Identify which cell holds the provided text, then report its [x, y] central coordinate. 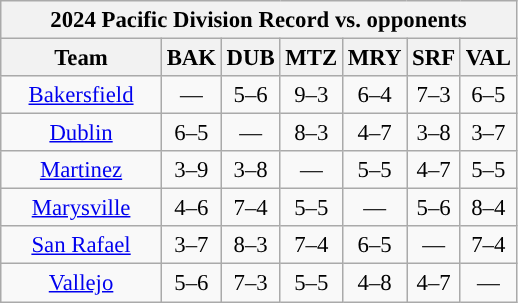
Dublin [82, 133]
9–3 [312, 95]
6–4 [375, 95]
4–8 [375, 283]
BAK [191, 58]
Martinez [82, 170]
MRY [375, 58]
MTZ [312, 58]
Team [82, 58]
VAL [488, 58]
8–4 [488, 208]
3–9 [191, 170]
SRF [434, 58]
4–6 [191, 208]
Bakersfield [82, 95]
Vallejo [82, 283]
DUB [250, 58]
2024 Pacific Division Record vs. opponents [258, 20]
Marysville [82, 208]
San Rafael [82, 245]
